Find where the given text appears and provide that cell's center as (x, y) coordinate. 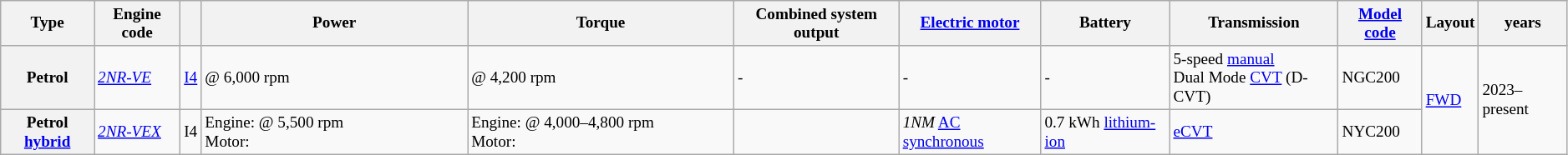
Engine code (137, 23)
Battery (1105, 23)
FWD (1450, 100)
NGC200 (1380, 78)
1NM AC synchronous (970, 132)
2NR-VE (137, 78)
5-speed manualDual Mode CVT (D-CVT) (1254, 78)
Type (48, 23)
Layout (1450, 23)
eCVT (1254, 132)
Petrol (48, 78)
2NR-VEX (137, 132)
years (1523, 23)
Engine: @ 4,000–4,800 rpmMotor: (601, 132)
Engine: @ 5,500 rpmMotor: (334, 132)
NYC200 (1380, 132)
Torque (601, 23)
Model code (1380, 23)
Petrol hybrid (48, 132)
Power (334, 23)
2023–present (1523, 100)
Transmission (1254, 23)
Electric motor (970, 23)
@ 4,200 rpm (601, 78)
Combined system output (816, 23)
0.7 kWh lithium-ion (1105, 132)
@ 6,000 rpm (334, 78)
